Return [x, y] of the center of cell containing provided text 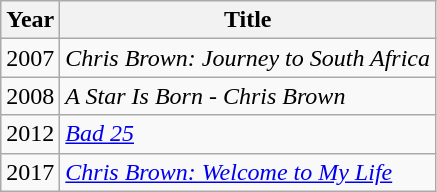
2008 [30, 96]
2012 [30, 134]
Title [248, 20]
Chris Brown: Welcome to My Life [248, 172]
Year [30, 20]
Chris Brown: Journey to South Africa [248, 58]
Bad 25 [248, 134]
2017 [30, 172]
A Star Is Born - Chris Brown [248, 96]
2007 [30, 58]
